Determine the [X, Y] coordinate at the center of the cell enclosing the given text.  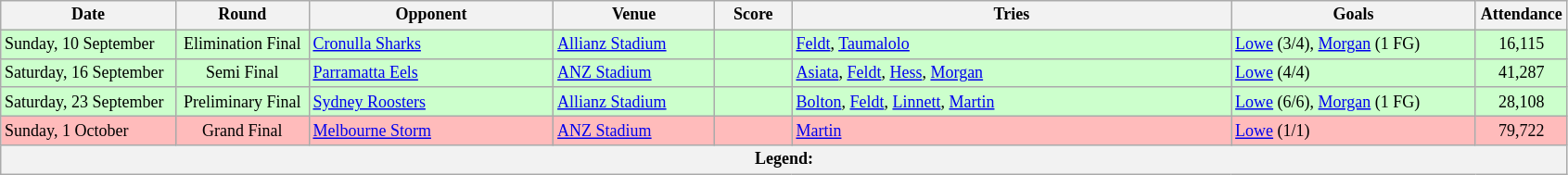
Preliminary Final [242, 102]
79,722 [1521, 130]
Lowe (4/4) [1354, 72]
Legend: [784, 159]
Venue [634, 15]
Round [242, 15]
Parramatta Eels [431, 72]
Lowe (6/6), Morgan (1 FG) [1354, 102]
41,287 [1521, 72]
Lowe (1/1) [1354, 130]
Grand Final [242, 130]
Date [89, 15]
Sunday, 1 October [89, 130]
Melbourne Storm [431, 130]
Sunday, 10 September [89, 44]
28,108 [1521, 102]
Saturday, 16 September [89, 72]
Attendance [1521, 15]
Opponent [431, 15]
Elimination Final [242, 44]
Asiata, Feldt, Hess, Morgan [1012, 72]
Goals [1354, 15]
Cronulla Sharks [431, 44]
Feldt, Taumalolo [1012, 44]
Bolton, Feldt, Linnett, Martin [1012, 102]
Tries [1012, 15]
16,115 [1521, 44]
Score [753, 15]
Sydney Roosters [431, 102]
Semi Final [242, 72]
Martin [1012, 130]
Lowe (3/4), Morgan (1 FG) [1354, 44]
Saturday, 23 September [89, 102]
